For the text-containing cell, return its midpoint in [x, y] coordinate format. 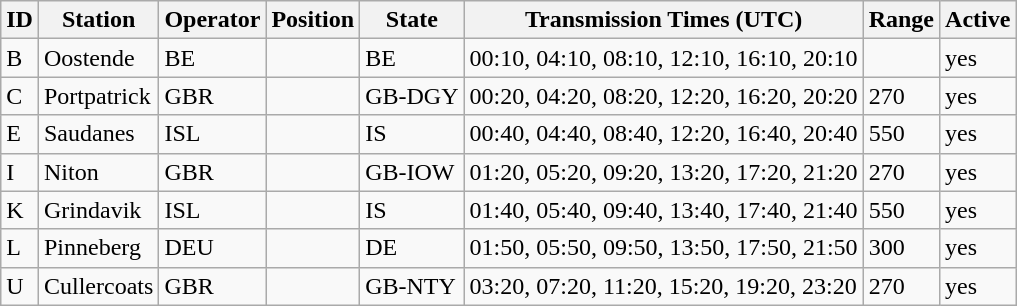
Niton [98, 172]
C [20, 96]
L [20, 248]
01:20, 05:20, 09:20, 13:20, 17:20, 21:20 [664, 172]
U [20, 286]
Active [978, 20]
K [20, 210]
State [412, 20]
01:50, 05:50, 09:50, 13:50, 17:50, 21:50 [664, 248]
I [20, 172]
DE [412, 248]
Station [98, 20]
300 [901, 248]
GB-DGY [412, 96]
E [20, 134]
Oostende [98, 58]
B [20, 58]
DEU [212, 248]
01:40, 05:40, 09:40, 13:40, 17:40, 21:40 [664, 210]
00:10, 04:10, 08:10, 12:10, 16:10, 20:10 [664, 58]
Grindavik [98, 210]
GB-IOW [412, 172]
Operator [212, 20]
03:20, 07:20, 11:20, 15:20, 19:20, 23:20 [664, 286]
Position [313, 20]
GB-NTY [412, 286]
Range [901, 20]
ID [20, 20]
Transmission Times (UTC) [664, 20]
Saudanes [98, 134]
Pinneberg [98, 248]
00:40, 04:40, 08:40, 12:20, 16:40, 20:40 [664, 134]
00:20, 04:20, 08:20, 12:20, 16:20, 20:20 [664, 96]
Cullercoats [98, 286]
Portpatrick [98, 96]
